Detect which cell encompasses the target text, then output its [x, y] center coordinate. 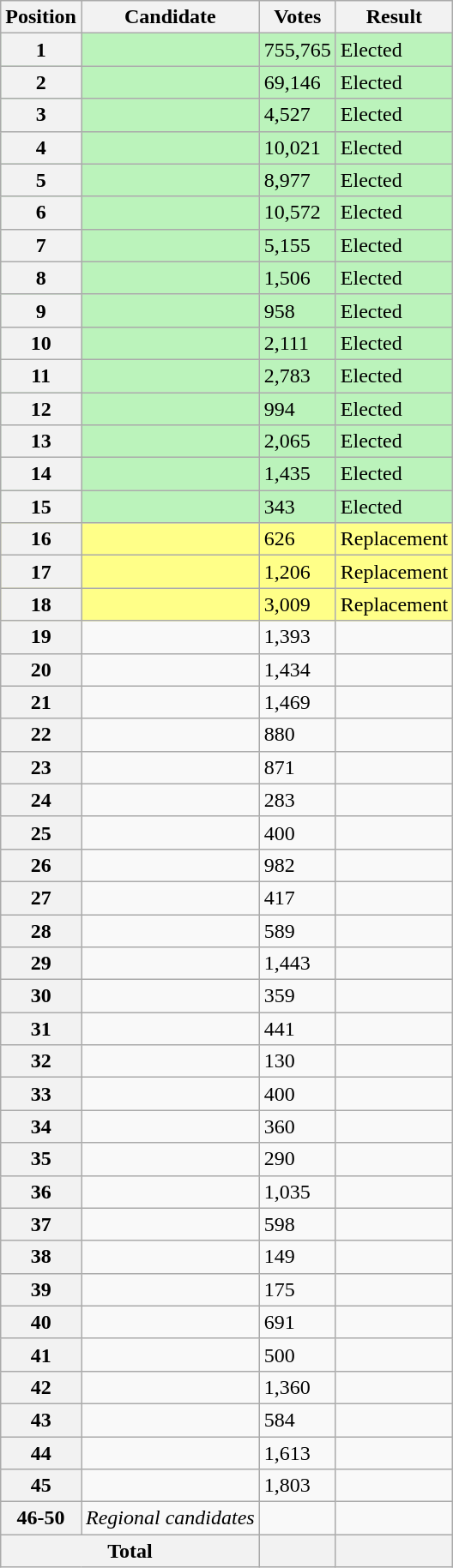
8 [41, 278]
360 [297, 1126]
37 [41, 1224]
149 [297, 1257]
26 [41, 865]
10 [41, 343]
30 [41, 996]
17 [41, 572]
42 [41, 1387]
Candidate [170, 17]
36 [41, 1192]
1,435 [297, 474]
40 [41, 1322]
44 [41, 1453]
39 [41, 1289]
21 [41, 702]
1,443 [297, 964]
343 [297, 507]
290 [297, 1159]
46-50 [41, 1518]
43 [41, 1420]
45 [41, 1486]
175 [297, 1289]
871 [297, 767]
5,155 [297, 245]
Position [41, 17]
6 [41, 213]
22 [41, 735]
24 [41, 800]
5 [41, 180]
1,360 [297, 1387]
755,765 [297, 50]
589 [297, 930]
1 [41, 50]
2 [41, 82]
25 [41, 832]
1,434 [297, 670]
3,009 [297, 604]
982 [297, 865]
28 [41, 930]
4 [41, 147]
584 [297, 1420]
1,393 [297, 637]
626 [297, 539]
4,527 [297, 115]
Regional candidates [170, 1518]
3 [41, 115]
500 [297, 1355]
7 [41, 245]
130 [297, 1061]
283 [297, 800]
1,803 [297, 1486]
2,065 [297, 442]
1,506 [297, 278]
10,572 [297, 213]
14 [41, 474]
9 [41, 310]
38 [41, 1257]
34 [41, 1126]
598 [297, 1224]
1,613 [297, 1453]
880 [297, 735]
35 [41, 1159]
33 [41, 1094]
11 [41, 375]
18 [41, 604]
441 [297, 1029]
19 [41, 637]
691 [297, 1322]
958 [297, 310]
2,111 [297, 343]
23 [41, 767]
69,146 [297, 82]
Votes [297, 17]
10,021 [297, 147]
Total [130, 1551]
15 [41, 507]
994 [297, 409]
20 [41, 670]
Result [394, 17]
13 [41, 442]
29 [41, 964]
41 [41, 1355]
16 [41, 539]
359 [297, 996]
1,206 [297, 572]
2,783 [297, 375]
32 [41, 1061]
27 [41, 898]
417 [297, 898]
8,977 [297, 180]
12 [41, 409]
1,469 [297, 702]
1,035 [297, 1192]
31 [41, 1029]
